Scan for the cell matching the given text and deliver its (x, y) coordinate at center. 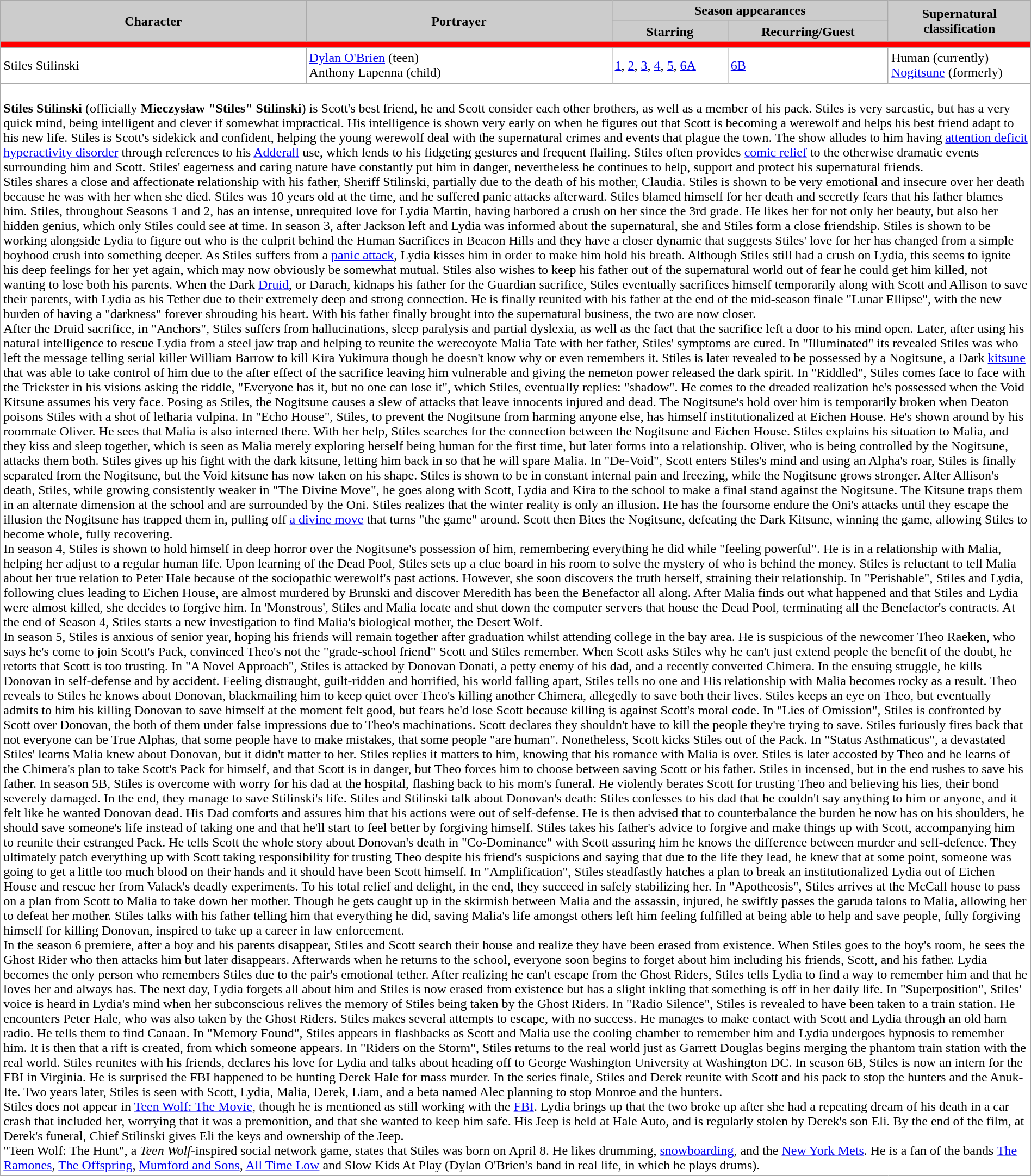
Starring (670, 32)
Portrayer (459, 21)
Dylan O'Brien (teen)Anthony Lapenna (child) (459, 65)
1, 2, 3, 4, 5, 6A (670, 65)
Supernatural classification (959, 21)
Character (153, 21)
Recurring/Guest (808, 32)
Season appearances (750, 11)
Human (currently)Nogitsune (formerly) (959, 65)
Stiles Stilinski (153, 65)
6B (808, 65)
